Return [X, Y] of the center of cell containing provided text 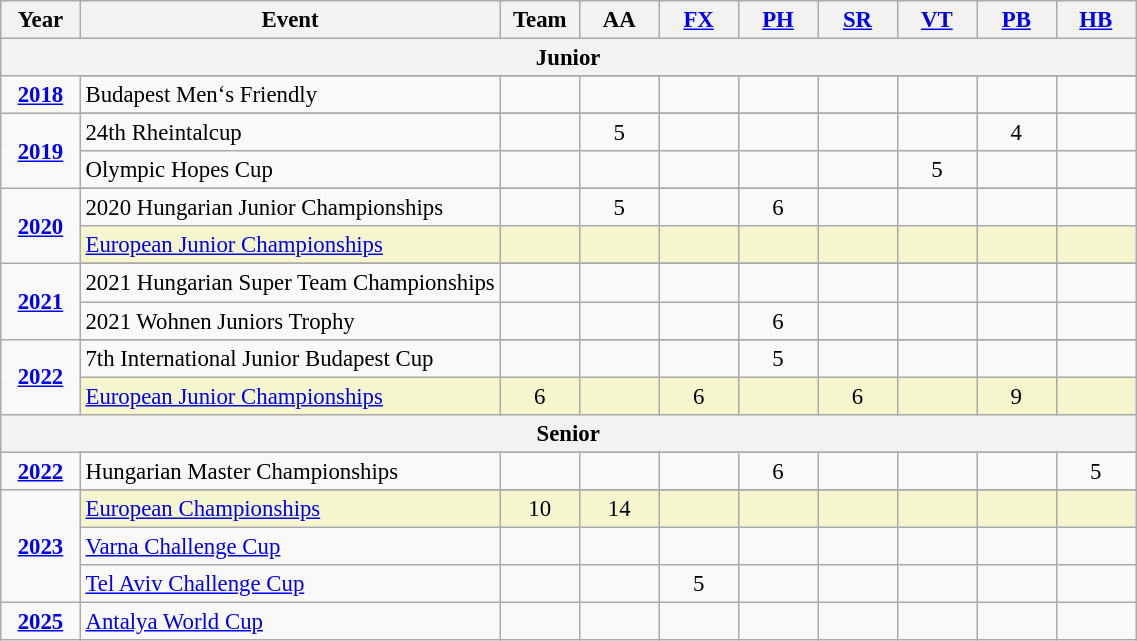
Junior [568, 58]
Olympic Hopes Cup [290, 170]
10 [540, 509]
PB [1016, 20]
2019 [40, 152]
2021 [40, 302]
Team [540, 20]
2018 [40, 95]
2020 Hungarian Junior Championships [290, 208]
FX [698, 20]
Event [290, 20]
PH [778, 20]
Budapest Men‘s Friendly [290, 95]
Varna Challenge Cup [290, 546]
2023 [40, 546]
HB [1096, 20]
Tel Aviv Challenge Cup [290, 584]
European Championships [290, 509]
2025 [40, 621]
14 [618, 509]
4 [1016, 133]
24th Rheintalcup [290, 133]
9 [1016, 396]
AA [618, 20]
2021 Hungarian Super Team Championships [290, 283]
Hungarian Master Championships [290, 471]
2021 Wohnen Juniors Trophy [290, 321]
Senior [568, 433]
7th International Junior Budapest Cup [290, 358]
Antalya World Cup [290, 621]
Year [40, 20]
2020 [40, 226]
VT [936, 20]
SR [858, 20]
